Locate the cell with the specified text and output its (X, Y) center coordinate. 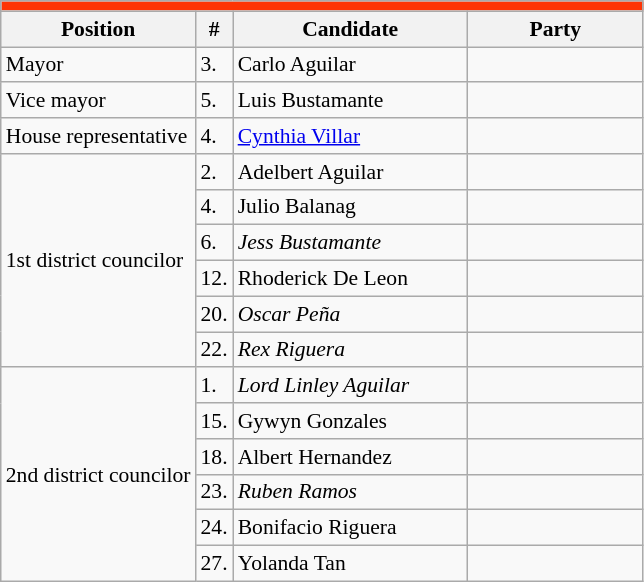
27. (214, 564)
12. (214, 279)
23. (214, 492)
Jess Bustamante (350, 243)
Yolanda Tan (350, 564)
Lord Linley Aguilar (350, 386)
Party (556, 29)
1. (214, 386)
20. (214, 314)
22. (214, 350)
5. (214, 101)
2. (214, 172)
# (214, 29)
Julio Balanag (350, 207)
Luis Bustamante (350, 101)
24. (214, 528)
1st district councilor (98, 261)
Rhoderick De Leon (350, 279)
Gywyn Gonzales (350, 421)
Adelbert Aguilar (350, 172)
15. (214, 421)
Vice mayor (98, 101)
Oscar Peña (350, 314)
Albert Hernandez (350, 457)
3. (214, 65)
Mayor (98, 65)
Rex Riguera (350, 350)
2nd district councilor (98, 475)
Ruben Ramos (350, 492)
House representative (98, 136)
Position (98, 29)
Carlo Aguilar (350, 65)
Bonifacio Riguera (350, 528)
18. (214, 457)
6. (214, 243)
Candidate (350, 29)
Cynthia Villar (350, 136)
